From the cell containing the given text, extract its center point as [X, Y] coordinate. 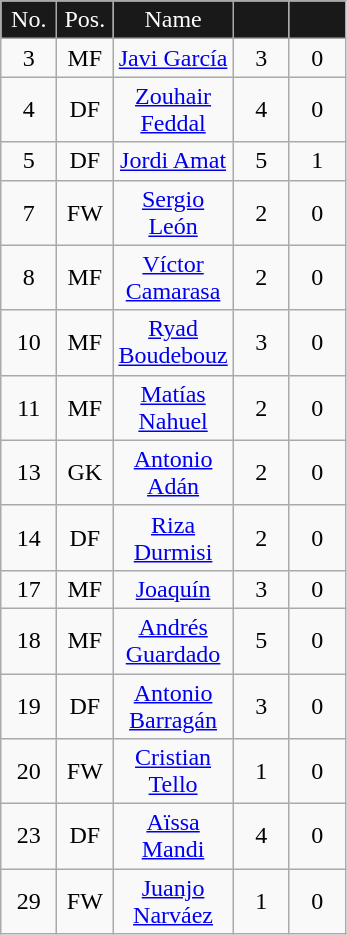
Aïssa Mandi [173, 836]
13 [29, 472]
Andrés Guardado [173, 640]
Juanjo Narváez [173, 902]
8 [29, 278]
Zouhair Feddal [173, 110]
Antonio Barragán [173, 706]
19 [29, 706]
14 [29, 538]
7 [29, 212]
Antonio Adán [173, 472]
Matías Nahuel [173, 408]
Cristian Tello [173, 772]
Joaquín [173, 589]
11 [29, 408]
Víctor Camarasa [173, 278]
Riza Durmisi [173, 538]
20 [29, 772]
No. [29, 20]
18 [29, 640]
Name [173, 20]
Javi García [173, 58]
Sergio León [173, 212]
GK [85, 472]
17 [29, 589]
Pos. [85, 20]
10 [29, 342]
29 [29, 902]
23 [29, 836]
Jordi Amat [173, 161]
Ryad Boudebouz [173, 342]
